Return [x, y] of the center of cell containing provided text 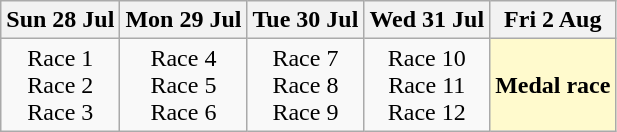
Wed 31 Jul [427, 20]
Sun 28 Jul [60, 20]
Race 4Race 5Race 6 [184, 85]
Medal race [553, 85]
Mon 29 Jul [184, 20]
Race 7Race 8Race 9 [306, 85]
Race 1Race 2Race 3 [60, 85]
Fri 2 Aug [553, 20]
Tue 30 Jul [306, 20]
Race 10Race 11Race 12 [427, 85]
